Search for the cell housing the specified text and yield its (X, Y) center coordinate. 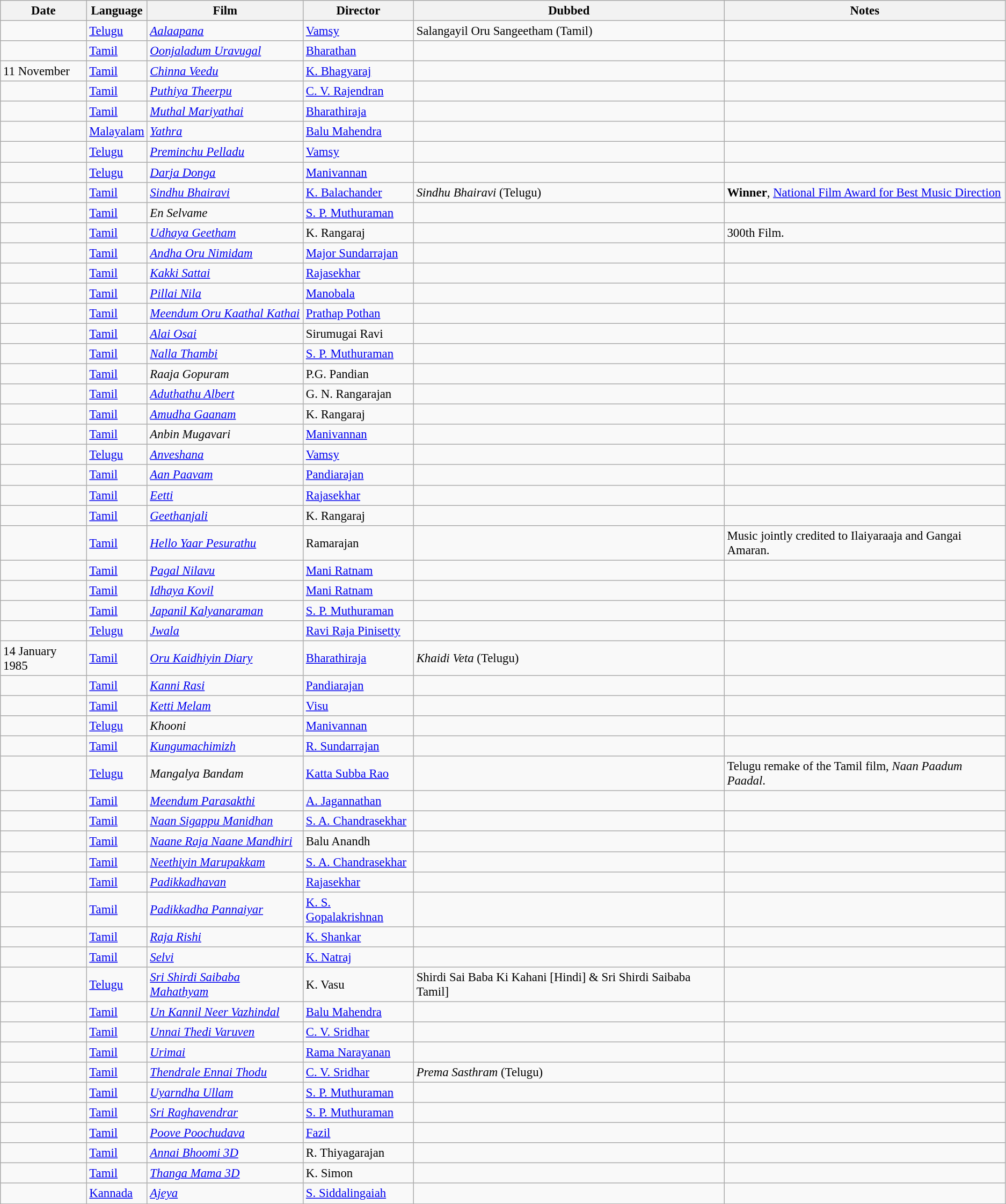
Director (359, 11)
Major Sundarrajan (359, 253)
Aalaapana (225, 31)
R. Thiyagarajan (359, 1153)
Hello Yaar Pesurathu (225, 542)
Padikkadha Pannaiyar (225, 910)
Un Kannil Neer Vazhindal (225, 1012)
Pillai Nila (225, 293)
Sri Raghavendrar (225, 1113)
Telugu remake of the Tamil film, Naan Paadum Paadal. (864, 773)
Chinna Veedu (225, 71)
Geethanjali (225, 516)
Yathra (225, 132)
Uyarndha Ullam (225, 1093)
Ketti Melam (225, 706)
Dubbed (569, 11)
Idhaya Kovil (225, 591)
Film (225, 11)
Muthal Mariyathai (225, 112)
Poove Poochudava (225, 1133)
R. Sundarrajan (359, 746)
Alai Osai (225, 333)
Thanga Mama 3D (225, 1173)
Raja Rishi (225, 937)
Amudha Gaanam (225, 415)
Japanil Kalyanaraman (225, 611)
Naan Sigappu Manidhan (225, 821)
Udhaya Geetham (225, 233)
Shirdi Sai Baba Ki Kahani [Hindi] & Sri Shirdi Saibaba Tamil] (569, 985)
A. Jagannathan (359, 801)
Fazil (359, 1133)
Rama Narayanan (359, 1052)
Kannada (117, 1194)
K. S. Gopalakrishnan (359, 910)
Eetti (225, 495)
P.G. Pandian (359, 374)
Winner, National Film Award for Best Music Direction (864, 192)
Sirumugai Ravi (359, 333)
Sri Shirdi Saibaba Mahathyam (225, 985)
Raaja Gopuram (225, 374)
Darja Donga (225, 172)
Preminchu Pelladu (225, 152)
Ravi Raja Pinisetty (359, 631)
Urimai (225, 1052)
Pagal Nilavu (225, 570)
Nalla Thambi (225, 354)
Khooni (225, 726)
Padikkadhavan (225, 882)
Prema Sasthram (Telugu) (569, 1072)
K. Vasu (359, 985)
Annai Bhoomi 3D (225, 1153)
Meendum Oru Kaathal Kathai (225, 314)
Ajeya (225, 1194)
300th Film. (864, 233)
K. Balachander (359, 192)
Notes (864, 11)
Unnai Thedi Varuven (225, 1032)
Mangalya Bandam (225, 773)
Katta Subba Rao (359, 773)
Manobala (359, 293)
K. Shankar (359, 937)
Neethiyin Marupakkam (225, 862)
Oru Kaidhiyin Diary (225, 658)
K. Bhagyaraj (359, 71)
Meendum Parasakthi (225, 801)
Andha Oru Nimidam (225, 253)
Visu (359, 706)
En Selvame (225, 213)
K. Simon (359, 1173)
Kungumachimizh (225, 746)
Aan Paavam (225, 475)
Naane Raja Naane Mandhiri (225, 842)
Music jointly credited to Ilaiyaraaja and Gangai Amaran. (864, 542)
Language (117, 11)
Ramarajan (359, 542)
C. V. Rajendran (359, 91)
Balu Anandh (359, 842)
Prathap Pothan (359, 314)
Kakki Sattai (225, 273)
Oonjaladum Uravugal (225, 51)
11 November (43, 71)
Thendrale Ennai Thodu (225, 1072)
G. N. Rangarajan (359, 394)
S. Siddalingaiah (359, 1194)
Date (43, 11)
Puthiya Theerpu (225, 91)
Sindhu Bhairavi (225, 192)
14 January 1985 (43, 658)
Selvi (225, 957)
Bharathan (359, 51)
Malayalam (117, 132)
K. Natraj (359, 957)
Anbin Mugavari (225, 434)
Jwala (225, 631)
Kanni Rasi (225, 686)
Salangayil Oru Sangeetham (Tamil) (569, 31)
Sindhu Bhairavi (Telugu) (569, 192)
Aduthathu Albert (225, 394)
Anveshana (225, 455)
Khaidi Veta (Telugu) (569, 658)
